Identify which cell holds the provided text, then report its (x, y) central coordinate. 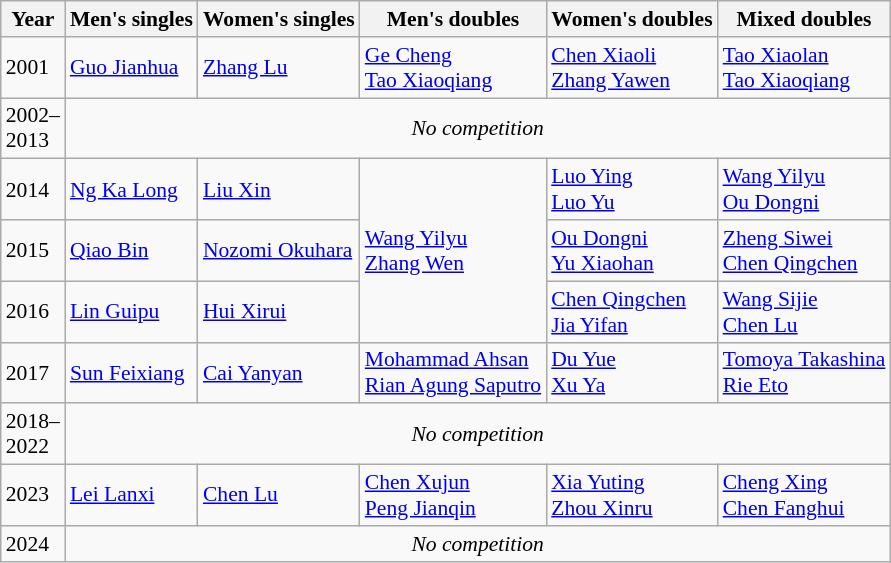
Du Yue Xu Ya (632, 372)
Zheng Siwei Chen Qingchen (804, 250)
2017 (33, 372)
Lei Lanxi (132, 496)
Mohammad Ahsan Rian Agung Saputro (453, 372)
Hui Xirui (279, 312)
Ng Ka Long (132, 190)
Men's doubles (453, 19)
Tomoya Takashina Rie Eto (804, 372)
Sun Feixiang (132, 372)
Guo Jianhua (132, 68)
Lin Guipu (132, 312)
Zhang Lu (279, 68)
2001 (33, 68)
2018–2022 (33, 434)
Wang Sijie Chen Lu (804, 312)
2014 (33, 190)
Mixed doubles (804, 19)
Chen Xiaoli Zhang Yawen (632, 68)
2015 (33, 250)
Men's singles (132, 19)
Tao Xiaolan Tao Xiaoqiang (804, 68)
Qiao Bin (132, 250)
Nozomi Okuhara (279, 250)
Ou Dongni Yu Xiaohan (632, 250)
Ge Cheng Tao Xiaoqiang (453, 68)
Liu Xin (279, 190)
2024 (33, 544)
Women's doubles (632, 19)
Chen Lu (279, 496)
2016 (33, 312)
Women's singles (279, 19)
Luo Ying Luo Yu (632, 190)
Chen Qingchen Jia Yifan (632, 312)
2002–2013 (33, 128)
Cheng Xing Chen Fanghui (804, 496)
Wang Yilyu Zhang Wen (453, 250)
Year (33, 19)
Wang Yilyu Ou Dongni (804, 190)
Cai Yanyan (279, 372)
Xia Yuting Zhou Xinru (632, 496)
2023 (33, 496)
Chen Xujun Peng Jianqin (453, 496)
